Pinpoint the cell where the given text exists, returning its (x, y) midpoint coordinate. 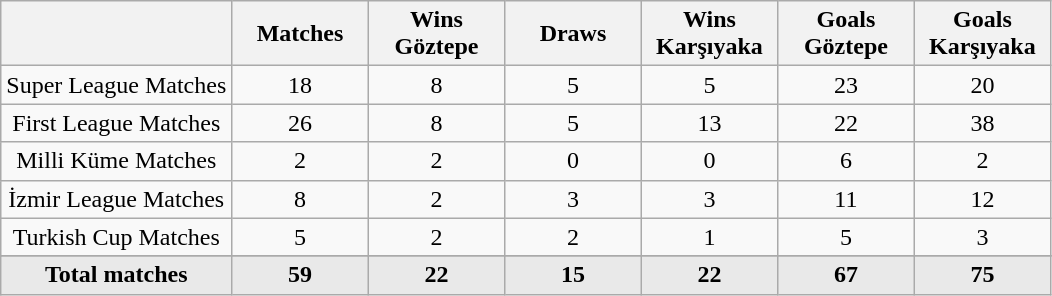
59 (300, 275)
Turkish Cup Matches (116, 237)
WinsGöztepe (436, 34)
13 (709, 123)
Draws (573, 34)
GoalsKarşıyaka (982, 34)
First League Matches (116, 123)
6 (846, 161)
26 (300, 123)
Milli Küme Matches (116, 161)
75 (982, 275)
Matches (300, 34)
23 (846, 85)
GoalsGöztepe (846, 34)
Super League Matches (116, 85)
WinsKarşıyaka (709, 34)
12 (982, 199)
İzmir League Matches (116, 199)
20 (982, 85)
1 (709, 237)
15 (573, 275)
67 (846, 275)
18 (300, 85)
38 (982, 123)
11 (846, 199)
Total matches (116, 275)
